Find where the given text appears and provide that cell's center as [x, y] coordinate. 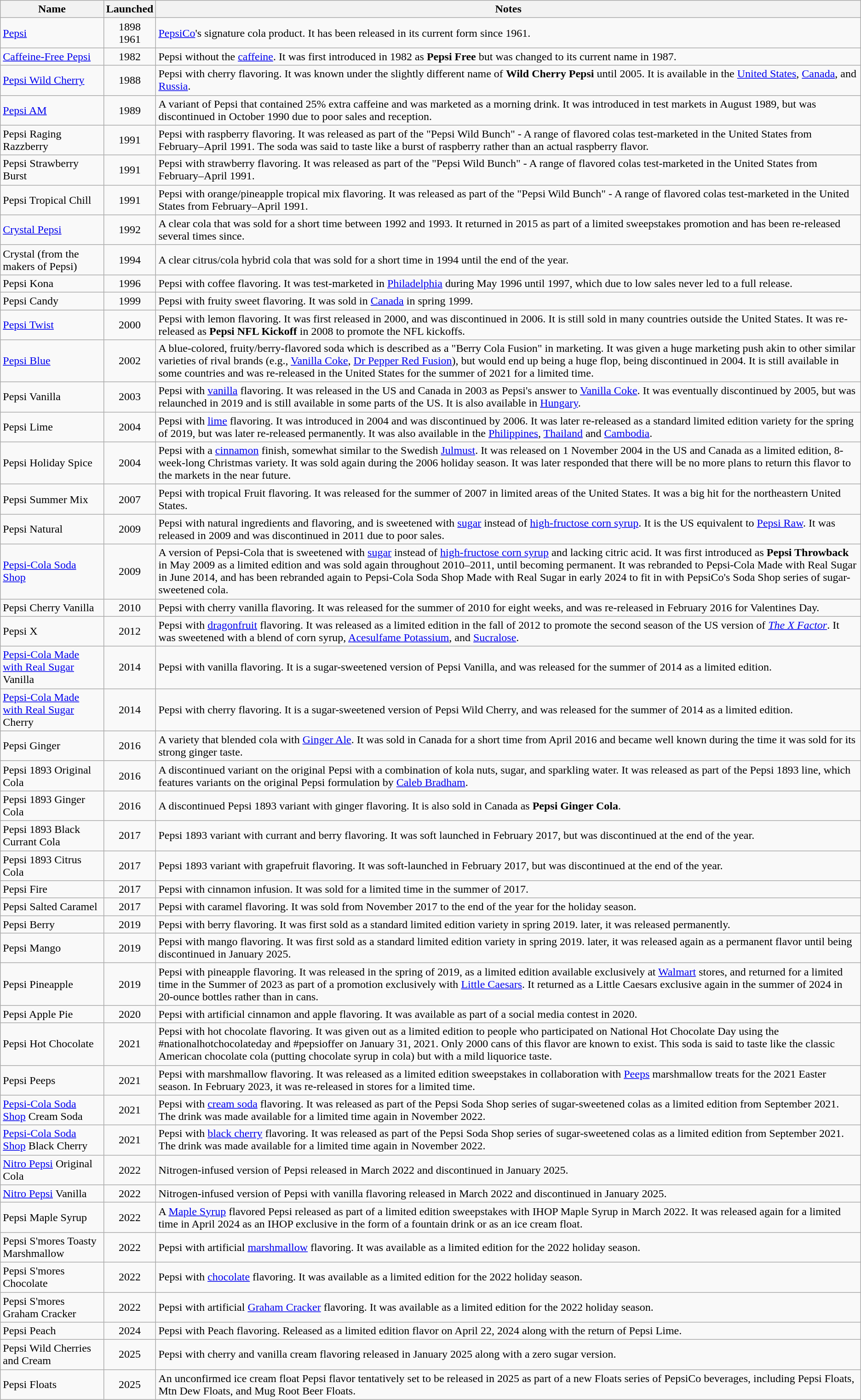
Pepsi with cherry and vanilla cream flavoring released in January 2025 along with a zero sugar version. [508, 1355]
Pepsi Natural [52, 529]
Pepsi with chocolate flavoring. It was available as a limited edition for the 2022 holiday season. [508, 1277]
1994 [130, 259]
Pepsi Peach [52, 1331]
Pepsi with Peach flavoring. Released as a limited edition flavor on April 22, 2024 along with the return of Pepsi Lime. [508, 1331]
Pepsi Peeps [52, 1080]
Nitro Pepsi Original Cola [52, 1170]
Pepsi-Cola Made with Real Sugar Cherry [52, 710]
Pepsi 1893 Original Cola [52, 775]
Launched [130, 9]
18981961 [130, 33]
PepsiCo's signature cola product. It has been released in its current form since 1961. [508, 33]
Pepsi with vanilla flavoring. It is a sugar-sweetened version of Pepsi Vanilla, and was released for the summer of 2014 as a limited edition. [508, 667]
Pepsi without the caffeine. It was first introduced in 1982 as Pepsi Free but was changed to its current name in 1987. [508, 57]
A discontinued Pepsi 1893 variant with ginger flavoring. It is also sold in Canada as Pepsi Ginger Cola. [508, 806]
Pepsi Tropical Chill [52, 200]
Pepsi-Cola Made with Real Sugar Vanilla [52, 667]
Pepsi Maple Syrup [52, 1217]
Notes [508, 9]
1982 [130, 57]
Pepsi 1893 variant with currant and berry flavoring. It was soft launched in February 2017, but was discontinued at the end of the year. [508, 835]
1992 [130, 230]
Pepsi Fire [52, 889]
Pepsi Wild Cherry [52, 80]
Nitro Pepsi Vanilla [52, 1193]
2010 [130, 608]
Nitrogen-infused version of Pepsi with vanilla flavoring released in March 2022 and discontinued in January 2025. [508, 1193]
Caffeine-Free Pepsi [52, 57]
Pepsi AM [52, 110]
2000 [130, 325]
Pepsi with fruity sweet flavoring. It was sold in Canada in spring 1999. [508, 301]
Pepsi Mango [52, 948]
Pepsi with artificial cinnamon and apple flavoring. It was available as part of a social media contest in 2020. [508, 1014]
Pepsi 1893 Black Currant Cola [52, 835]
Pepsi with cherry vanilla flavoring. It was released for the summer of 2010 for eight weeks, and was re-released in February 2016 for Valentines Day. [508, 608]
Pepsi Candy [52, 301]
Pepsi Pineapple [52, 984]
1999 [130, 301]
Name [52, 9]
2024 [130, 1331]
Pepsi Cherry Vanilla [52, 608]
Pepsi-Cola Soda Shop [52, 571]
1989 [130, 110]
Pepsi Vanilla [52, 397]
Pepsi with cherry flavoring. It is a sugar-sweetened version of Pepsi Wild Cherry, and was released for the summer of 2014 as a limited edition. [508, 710]
Pepsi S'mores Graham Cracker [52, 1307]
2002 [130, 361]
Pepsi 1893 Citrus Cola [52, 866]
Pepsi Raging Razzberry [52, 140]
Pepsi Wild Cherries and Cream [52, 1355]
Pepsi with berry flavoring. It was first sold as a standard limited edition variety in spring 2019. later, it was released permanently. [508, 924]
1996 [130, 283]
A clear citrus/cola hybrid cola that was sold for a short time in 1994 until the end of the year. [508, 259]
Nitrogen-infused version of Pepsi released in March 2022 and discontinued in January 2025. [508, 1170]
Pepsi [52, 33]
Pepsi with artificial Graham Cracker flavoring. It was available as a limited edition for the 2022 holiday season. [508, 1307]
Pepsi 1893 variant with grapefruit flavoring. It was soft-launched in February 2017, but was discontinued at the end of the year. [508, 866]
Pepsi Apple Pie [52, 1014]
Pepsi S'mores Chocolate [52, 1277]
Pepsi with caramel flavoring. It was sold from November 2017 to the end of the year for the holiday season. [508, 907]
1988 [130, 80]
Pepsi with coffee flavoring. It was test-marketed in Philadelphia during May 1996 until 1997, which due to low sales never led to a full release. [508, 283]
Pepsi-Cola Soda Shop Black Cherry [52, 1140]
Crystal Pepsi [52, 230]
Pepsi Twist [52, 325]
Pepsi 1893 Ginger Cola [52, 806]
2012 [130, 631]
Pepsi Summer Mix [52, 499]
2020 [130, 1014]
Pepsi Blue [52, 361]
2003 [130, 397]
Pepsi-Cola Soda Shop Cream Soda [52, 1110]
Pepsi with cinnamon infusion. It was sold for a limited time in the summer of 2017. [508, 889]
Pepsi Ginger [52, 746]
Pepsi Berry [52, 924]
Pepsi Floats [52, 1384]
Pepsi Kona [52, 283]
Pepsi Strawberry Burst [52, 170]
Crystal (from the makers of Pepsi) [52, 259]
Pepsi Hot Chocolate [52, 1044]
Pepsi X [52, 631]
Pepsi Salted Caramel [52, 907]
2007 [130, 499]
Pepsi S'mores Toasty Marshmallow [52, 1247]
Pepsi Lime [52, 427]
Pepsi Holiday Spice [52, 463]
Pepsi with artificial marshmallow flavoring. It was available as a limited edition for the 2022 holiday season. [508, 1247]
